Identify which cell holds the provided text, then report its (x, y) central coordinate. 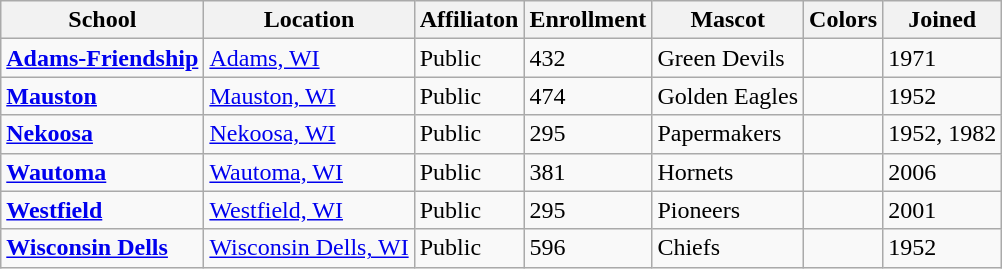
474 (588, 96)
381 (588, 172)
Wisconsin Dells, WI (309, 248)
596 (588, 248)
2006 (942, 172)
Nekoosa (102, 134)
Pioneers (728, 210)
Wautoma (102, 172)
Colors (844, 20)
Affiliaton (469, 20)
Mauston (102, 96)
Hornets (728, 172)
Westfield (102, 210)
1952, 1982 (942, 134)
Papermakers (728, 134)
1971 (942, 58)
Mauston, WI (309, 96)
Nekoosa, WI (309, 134)
Wisconsin Dells (102, 248)
Golden Eagles (728, 96)
Joined (942, 20)
Location (309, 20)
2001 (942, 210)
Enrollment (588, 20)
432 (588, 58)
Chiefs (728, 248)
Westfield, WI (309, 210)
School (102, 20)
Wautoma, WI (309, 172)
Adams-Friendship (102, 58)
Adams, WI (309, 58)
Mascot (728, 20)
Green Devils (728, 58)
